Output the (x, y) coordinate of the center of the cell containing the given text.  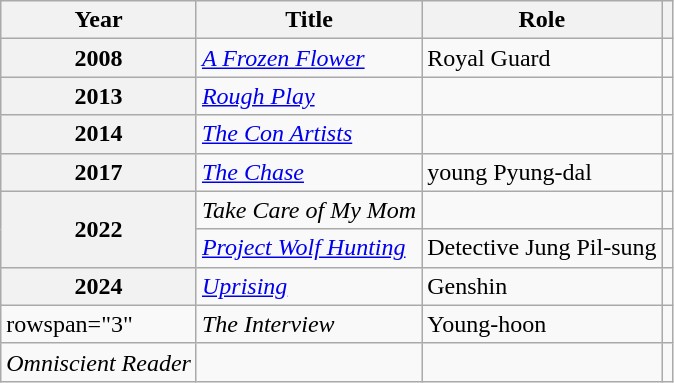
Role (542, 20)
Omniscient Reader (99, 362)
The Interview (308, 324)
Royal Guard (542, 58)
Young-hoon (542, 324)
2022 (99, 229)
Project Wolf Hunting (308, 248)
2013 (99, 96)
Year (99, 20)
2017 (99, 172)
Detective Jung Pil-sung (542, 248)
The Chase (308, 172)
Title (308, 20)
Uprising (308, 286)
Genshin (542, 286)
young Pyung-dal (542, 172)
A Frozen Flower (308, 58)
Take Care of My Mom (308, 210)
The Con Artists (308, 134)
Rough Play (308, 96)
2024 (99, 286)
rowspan="3" (99, 324)
2008 (99, 58)
2014 (99, 134)
